Identify which cell holds the provided text, then report its (x, y) central coordinate. 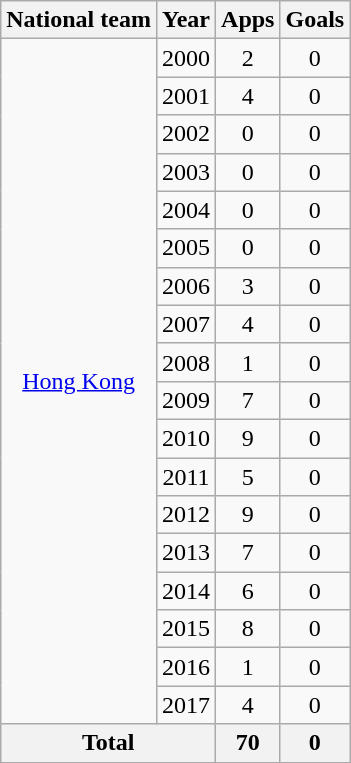
2017 (186, 705)
6 (248, 591)
2003 (186, 172)
2012 (186, 515)
2007 (186, 324)
2002 (186, 134)
National team (79, 20)
2000 (186, 58)
Apps (248, 20)
2010 (186, 438)
2015 (186, 629)
Total (108, 743)
2011 (186, 477)
2009 (186, 400)
2 (248, 58)
Hong Kong (79, 382)
2016 (186, 667)
2005 (186, 248)
3 (248, 286)
2004 (186, 210)
70 (248, 743)
5 (248, 477)
Year (186, 20)
8 (248, 629)
2013 (186, 553)
Goals (315, 20)
2006 (186, 286)
2008 (186, 362)
2014 (186, 591)
2001 (186, 96)
